From the cell containing the given text, extract its center point as [x, y] coordinate. 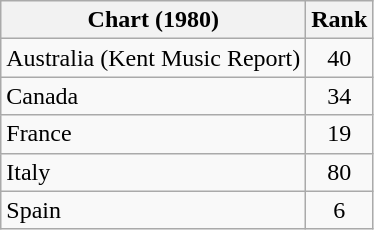
34 [340, 96]
Italy [154, 172]
6 [340, 210]
Australia (Kent Music Report) [154, 58]
France [154, 134]
40 [340, 58]
Spain [154, 210]
Canada [154, 96]
Rank [340, 20]
80 [340, 172]
19 [340, 134]
Chart (1980) [154, 20]
